Return (X, Y) of the center of cell containing provided text 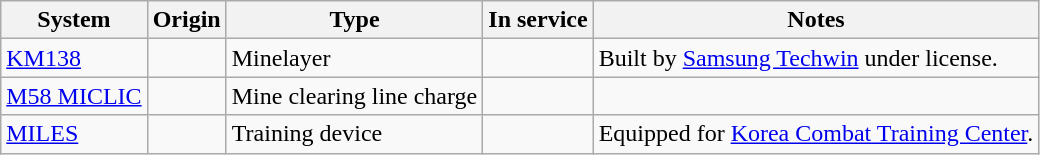
System (74, 20)
Equipped for Korea Combat Training Center. (816, 134)
M58 MICLIC (74, 96)
In service (538, 20)
KM138 (74, 58)
Training device (354, 134)
Notes (816, 20)
Origin (186, 20)
Mine clearing line charge (354, 96)
Built by Samsung Techwin under license. (816, 58)
MILES (74, 134)
Minelayer (354, 58)
Type (354, 20)
